From the cell containing the given text, extract its center point as (X, Y) coordinate. 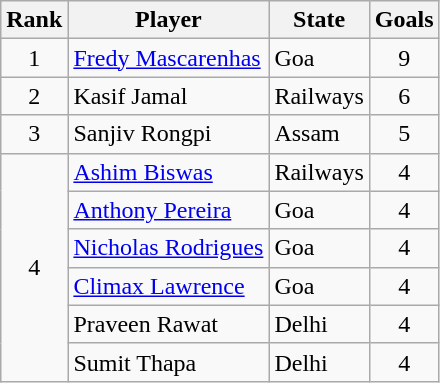
Sumit Thapa (168, 362)
5 (404, 134)
Climax Lawrence (168, 286)
3 (34, 134)
Goals (404, 20)
9 (404, 58)
Kasif Jamal (168, 96)
Praveen Rawat (168, 324)
6 (404, 96)
Player (168, 20)
Ashim Biswas (168, 172)
2 (34, 96)
Nicholas Rodrigues (168, 248)
State (319, 20)
Fredy Mascarenhas (168, 58)
Sanjiv Rongpi (168, 134)
Rank (34, 20)
Assam (319, 134)
Anthony Pereira (168, 210)
1 (34, 58)
